Output the [x, y] coordinate of the center of the cell containing the given text.  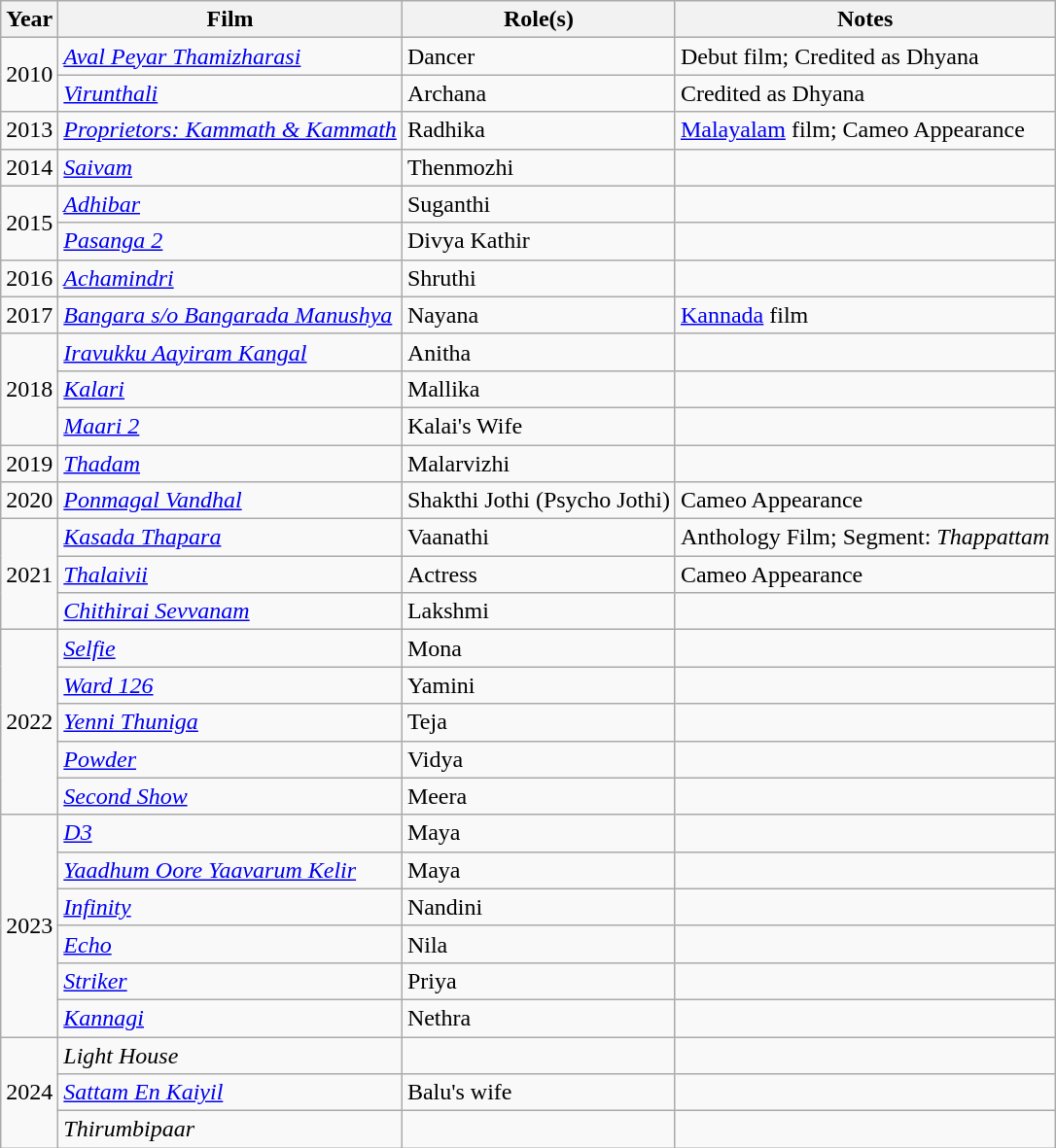
D3 [230, 833]
2016 [29, 278]
Nethra [539, 1018]
Ward 126 [230, 685]
Dancer [539, 56]
Shruthi [539, 278]
Virunthali [230, 93]
Anitha [539, 352]
Powder [230, 759]
Nandini [539, 907]
Year [29, 19]
Bangara s/o Bangarada Manushya [230, 315]
Radhika [539, 130]
2013 [29, 130]
2017 [29, 315]
Malayalam film; Cameo Appearance [864, 130]
Light House [230, 1055]
Credited as Dhyana [864, 93]
Nila [539, 944]
Ponmagal Vandhal [230, 501]
Priya [539, 981]
Striker [230, 981]
2021 [29, 574]
2010 [29, 75]
Pasanga 2 [230, 241]
Thenmozhi [539, 167]
2023 [29, 925]
Actress [539, 574]
Debut film; Credited as Dhyana [864, 56]
Echo [230, 944]
2015 [29, 223]
Teja [539, 722]
Selfie [230, 648]
Second Show [230, 796]
Meera [539, 796]
Kannagi [230, 1018]
Lakshmi [539, 611]
Archana [539, 93]
Malarvizhi [539, 464]
Thirumbipaar [230, 1130]
Vidya [539, 759]
Kannada film [864, 315]
Suganthi [539, 204]
Maari 2 [230, 426]
Film [230, 19]
2019 [29, 464]
2024 [29, 1092]
Iravukku Aayiram Kangal [230, 352]
2018 [29, 389]
Thadam [230, 464]
Infinity [230, 907]
Nayana [539, 315]
Yaadhum Oore Yaavarum Kelir [230, 870]
Balu's wife [539, 1093]
2014 [29, 167]
Chithirai Sevvanam [230, 611]
Kalai's Wife [539, 426]
Adhibar [230, 204]
Thalaivii [230, 574]
Kasada Thapara [230, 538]
Notes [864, 19]
Yenni Thuniga [230, 722]
Role(s) [539, 19]
Mona [539, 648]
Achamindri [230, 278]
Vaanathi [539, 538]
Sattam En Kaiyil [230, 1093]
Yamini [539, 685]
Saivam [230, 167]
Proprietors: Kammath & Kammath [230, 130]
Kalari [230, 389]
Aval Peyar Thamizharasi [230, 56]
Shakthi Jothi (Psycho Jothi) [539, 501]
Mallika [539, 389]
Anthology Film; Segment: Thappattam [864, 538]
2022 [29, 722]
Divya Kathir [539, 241]
2020 [29, 501]
